Locate the cell with the specified text and output its [x, y] center coordinate. 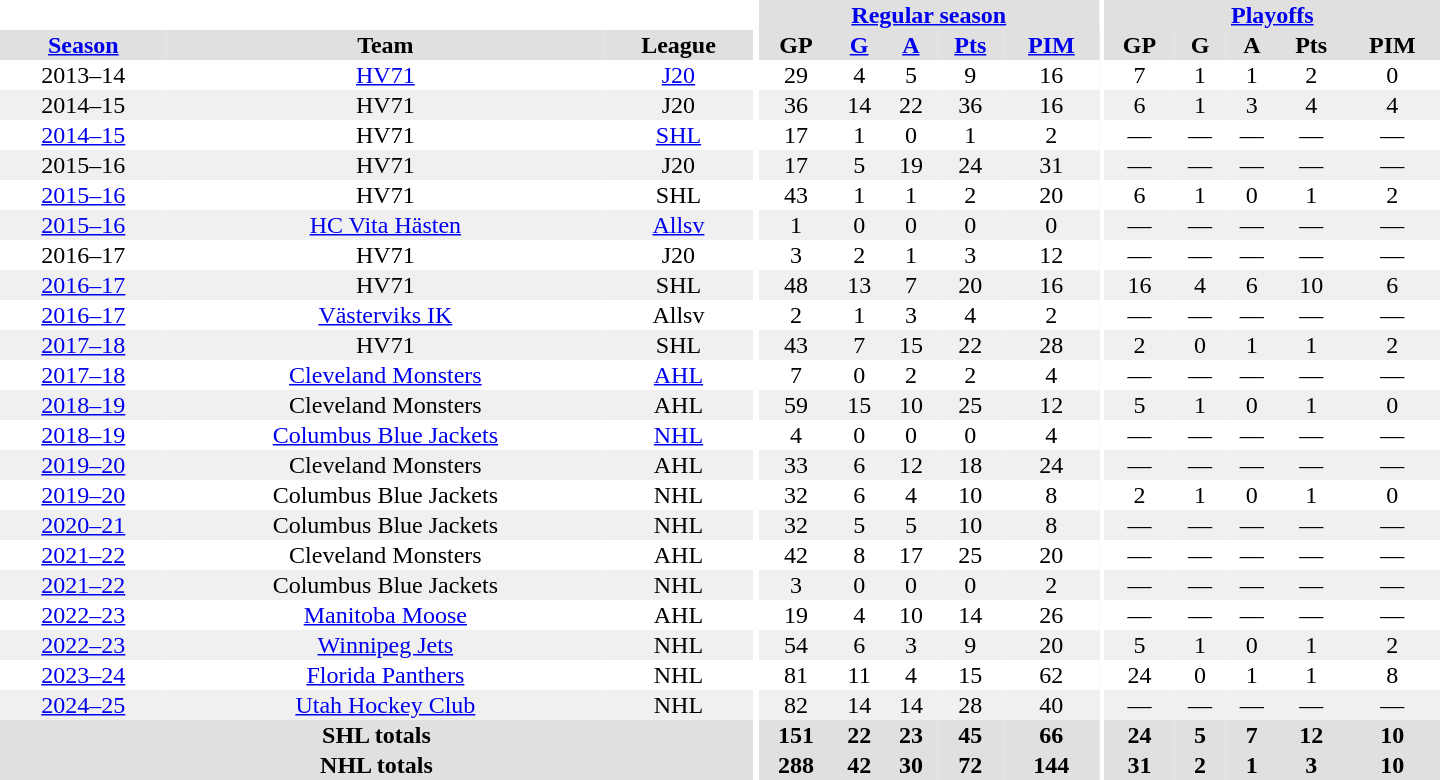
151 [796, 735]
Västerviks IK [386, 315]
League [678, 45]
54 [796, 645]
Utah Hockey Club [386, 705]
2024–25 [84, 705]
Regular season [929, 15]
62 [1052, 675]
23 [911, 735]
18 [970, 465]
33 [796, 465]
288 [796, 765]
11 [859, 675]
Winnipeg Jets [386, 645]
66 [1052, 735]
26 [1052, 615]
Team [386, 45]
29 [796, 75]
45 [970, 735]
30 [911, 765]
48 [796, 285]
13 [859, 285]
Florida Panthers [386, 675]
2020–21 [84, 525]
40 [1052, 705]
SHL totals [376, 735]
144 [1052, 765]
81 [796, 675]
72 [970, 765]
HC Vita Hästen [386, 225]
Season [84, 45]
2013–14 [84, 75]
Playoffs [1272, 15]
NHL totals [376, 765]
Manitoba Moose [386, 615]
82 [796, 705]
59 [796, 405]
2023–24 [84, 675]
